Extract the [x, y] coordinate from the center of the cell holding the provided text.  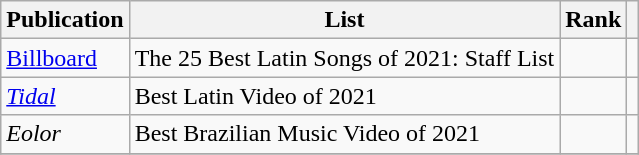
Publication [65, 20]
Best Brazilian Music Video of 2021 [344, 134]
Tidal [65, 96]
Best Latin Video of 2021 [344, 96]
Eolor [65, 134]
The 25 Best Latin Songs of 2021: Staff List [344, 58]
Billboard [65, 58]
List [344, 20]
Rank [594, 20]
